Extract the (X, Y) coordinate from the center of the cell holding the provided text.  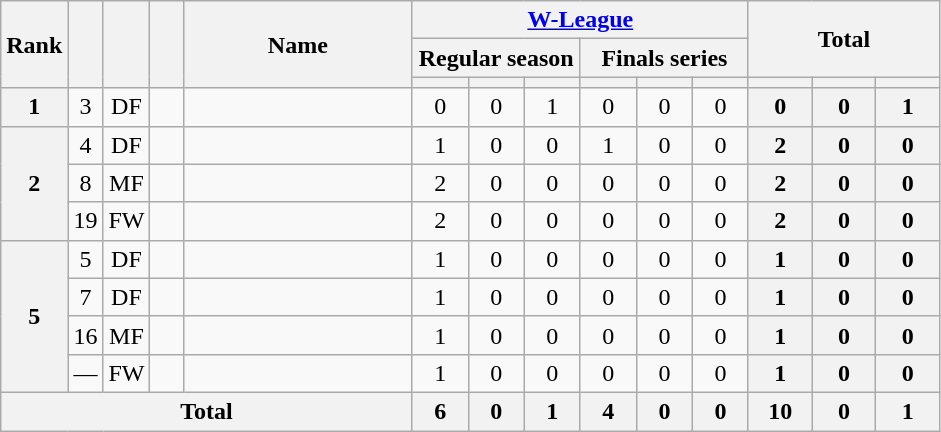
3 (86, 107)
16 (86, 335)
19 (86, 221)
— (86, 373)
6 (440, 411)
Finals series (664, 58)
Rank (34, 44)
Regular season (496, 58)
10 (780, 411)
W-League (580, 20)
8 (86, 183)
7 (86, 297)
Name (298, 44)
